Return the [x, y] coordinate for the center point of the cell that contains the specified text.  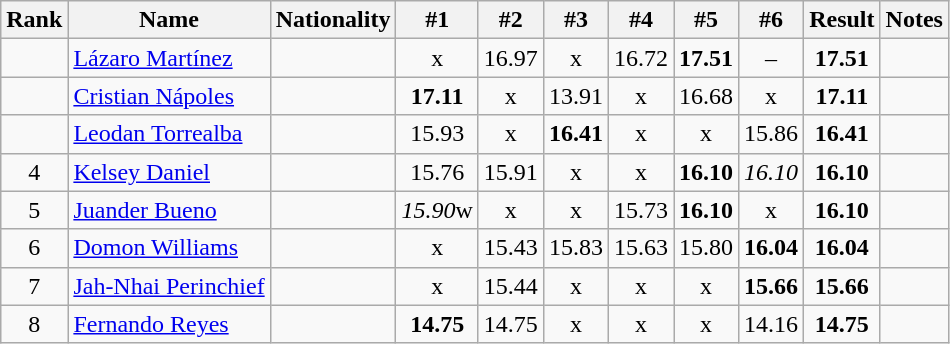
15.93 [437, 134]
Rank [34, 20]
15.63 [640, 248]
Name [169, 20]
Jah-Nhai Perinchief [169, 286]
15.86 [772, 134]
15.91 [510, 172]
#1 [437, 20]
15.76 [437, 172]
#6 [772, 20]
15.80 [706, 248]
Result [842, 20]
6 [34, 248]
7 [34, 286]
13.91 [576, 96]
– [772, 58]
Leodan Torrealba [169, 134]
14.16 [772, 324]
Fernando Reyes [169, 324]
8 [34, 324]
16.72 [640, 58]
Juander Bueno [169, 210]
#4 [640, 20]
Lázaro Martínez [169, 58]
15.43 [510, 248]
15.90w [437, 210]
15.44 [510, 286]
Domon Williams [169, 248]
Cristian Nápoles [169, 96]
16.68 [706, 96]
#2 [510, 20]
15.73 [640, 210]
Notes [914, 20]
5 [34, 210]
#3 [576, 20]
Kelsey Daniel [169, 172]
15.83 [576, 248]
#5 [706, 20]
Nationality [333, 20]
4 [34, 172]
16.97 [510, 58]
